Provide the [x, y] coordinate of the cell's center where the given text is located.  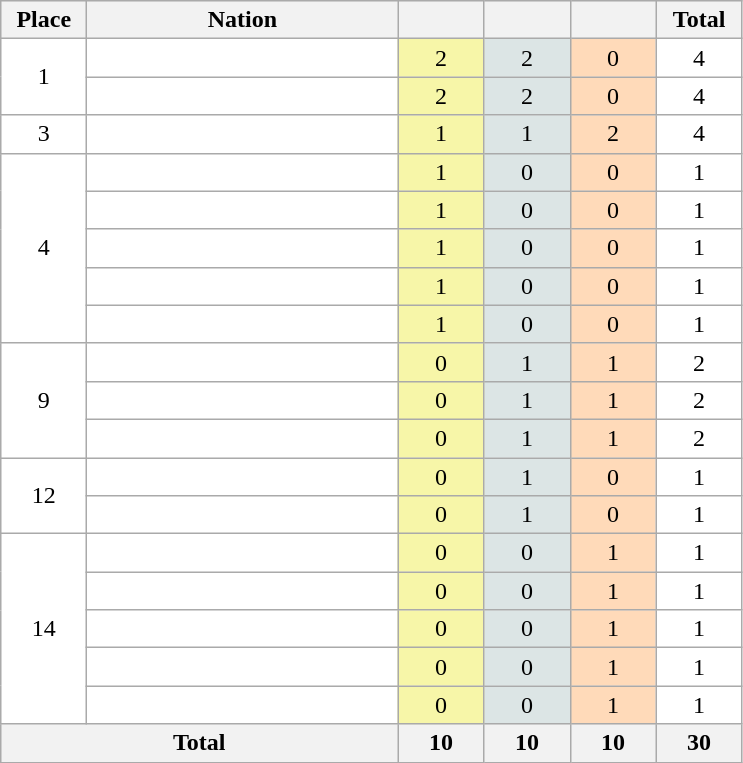
12 [44, 496]
Nation [242, 20]
14 [44, 629]
3 [44, 134]
9 [44, 400]
30 [699, 743]
Place [44, 20]
